Scan for the cell matching the given text and deliver its [X, Y] coordinate at center. 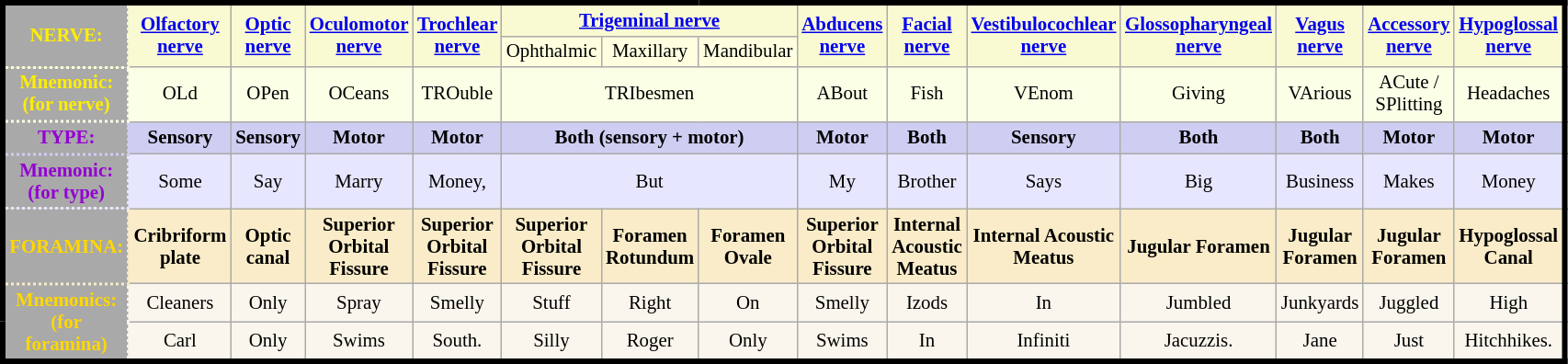
Izods [926, 303]
Trochlear nerve [458, 35]
Optic canal [268, 246]
On [748, 303]
Makes [1408, 182]
My [842, 182]
Hitchhikes. [1509, 342]
ABout [842, 94]
Right [650, 303]
Juggled [1408, 303]
Stuff [551, 303]
Silly [551, 342]
OCeans [358, 94]
VArious [1320, 94]
Trigeminal nerve [650, 19]
Vestibulocochlear nerve [1044, 35]
Giving [1199, 94]
FORAMINA: [66, 246]
Carl [180, 342]
Abducens nerve [842, 35]
ACute / SPlitting [1408, 94]
Fish [926, 94]
Mnemonic: (for type) [66, 182]
Roger [650, 342]
OPen [268, 94]
Some [180, 182]
Spray [358, 303]
Oculomotor nerve [358, 35]
Money, [458, 182]
Jumbled [1199, 303]
South. [458, 342]
Mnemonic:(for nerve) [66, 94]
Foramen Ovale [748, 246]
Jane [1320, 342]
TROuble [458, 94]
Foramen Rotundum [650, 246]
Says [1044, 182]
Headaches [1509, 94]
Jacuzzis. [1199, 342]
Olfactory nerve [180, 35]
Brother [926, 182]
Both (sensory + motor) [650, 138]
Hypoglossal Canal [1509, 246]
Accessory nerve [1408, 35]
Money [1509, 182]
TRIbesmen [650, 94]
Marry [358, 182]
TYPE: [66, 138]
Facial nerve [926, 35]
Say [268, 182]
VEnom [1044, 94]
Mandibular [748, 51]
Optic nerve [268, 35]
Infiniti [1044, 342]
Cleaners [180, 303]
High [1509, 303]
Maxillary [650, 51]
Junkyards [1320, 303]
Mnemonics:(for foramina) [66, 324]
NERVE: [66, 35]
Glossopharyngeal nerve [1199, 35]
Business [1320, 182]
Vagus nerve [1320, 35]
Ophthalmic [551, 51]
OLd [180, 94]
Cribriform plate [180, 246]
Just [1408, 342]
Hypoglossal nerve [1509, 35]
Big [1199, 182]
But [650, 182]
